Search for the cell housing the specified text and yield its (X, Y) center coordinate. 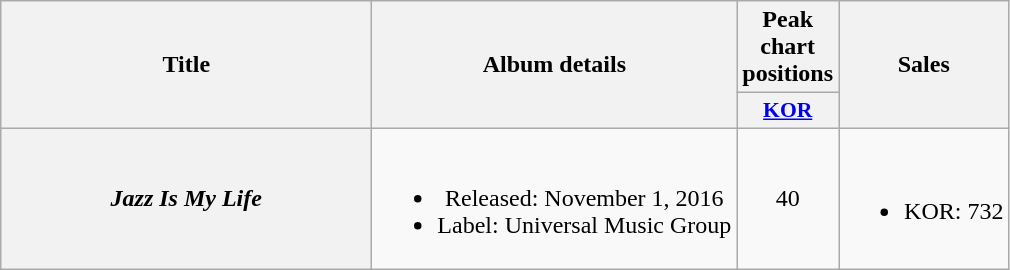
KOR (788, 111)
Jazz Is My Life (186, 198)
Sales (924, 65)
KOR: 732 (924, 198)
Peak chart positions (788, 47)
Released: November 1, 2016Label: Universal Music Group (554, 198)
Title (186, 65)
Album details (554, 65)
40 (788, 198)
